Provide the [X, Y] coordinate of the cell's center where the given text is located.  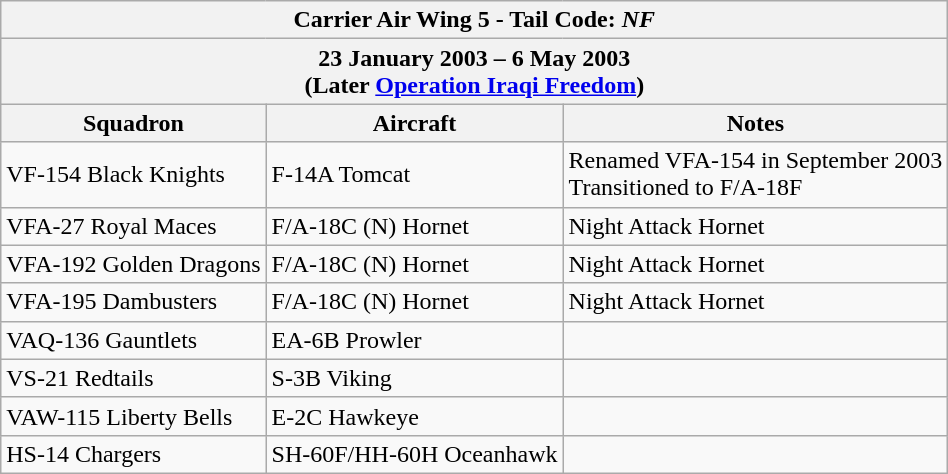
HS-14 Chargers [134, 454]
Squadron [134, 123]
SH-60F/HH-60H Oceanhawk [414, 454]
VFA-192 Golden Dragons [134, 264]
VS-21 Redtails [134, 378]
VAW-115 Liberty Bells [134, 416]
VFA-27 Royal Maces [134, 226]
Carrier Air Wing 5 - Tail Code: NF [474, 20]
Aircraft [414, 123]
S-3B Viking [414, 378]
VFA-195 Dambusters [134, 302]
EA-6B Prowler [414, 340]
VF-154 Black Knights [134, 174]
Renamed VFA-154 in September 2003Transitioned to F/A-18F [756, 174]
F-14A Tomcat [414, 174]
E-2C Hawkeye [414, 416]
23 January 2003 – 6 May 2003(Later Operation Iraqi Freedom) [474, 72]
VAQ-136 Gauntlets [134, 340]
Notes [756, 123]
